Search for the cell housing the specified text and yield its (X, Y) center coordinate. 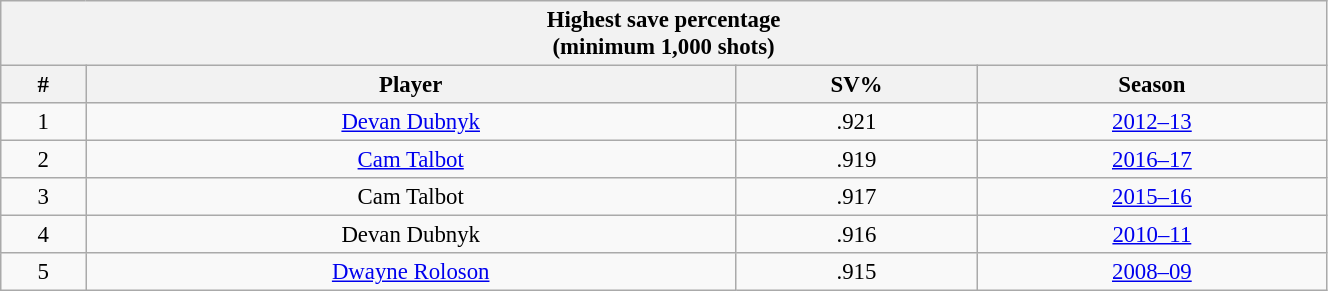
.916 (857, 235)
4 (44, 235)
# (44, 85)
Season (1152, 85)
1 (44, 122)
.919 (857, 160)
3 (44, 197)
SV% (857, 85)
Highest save percentage(minimum 1,000 shots) (664, 34)
2012–13 (1152, 122)
2 (44, 160)
2010–11 (1152, 235)
Player (411, 85)
2016–17 (1152, 160)
2015–16 (1152, 197)
.917 (857, 197)
.921 (857, 122)
